Search for the cell housing the specified text and yield its [x, y] center coordinate. 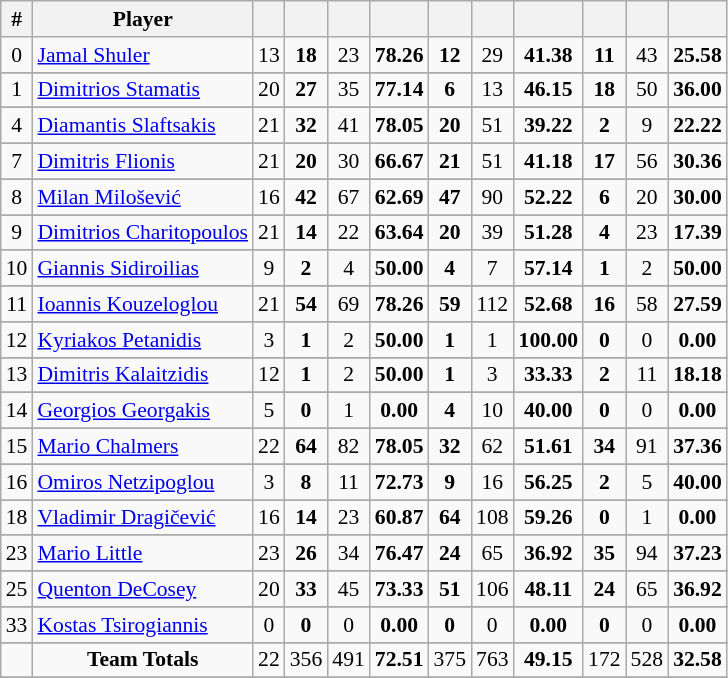
39 [492, 233]
27 [306, 90]
59.26 [548, 518]
41.38 [548, 55]
Vladimir Dragičević [142, 518]
375 [450, 660]
Mario Little [142, 554]
# [17, 19]
106 [492, 589]
67 [348, 197]
62 [492, 447]
39.22 [548, 126]
66.67 [400, 162]
30 [348, 162]
54 [306, 304]
Dimitrios Stamatis [142, 90]
Dimitris Kalaitzidis [142, 375]
18.18 [698, 375]
Mario Chalmers [142, 447]
25.58 [698, 55]
51.28 [548, 233]
45 [348, 589]
69 [348, 304]
47 [450, 197]
172 [604, 660]
41 [348, 126]
58 [648, 304]
Jamal Shuler [142, 55]
30.00 [698, 197]
41.18 [548, 162]
491 [348, 660]
112 [492, 304]
48.11 [548, 589]
528 [648, 660]
32.58 [698, 660]
62.69 [400, 197]
108 [492, 518]
73.33 [400, 589]
Ioannis Kouzeloglou [142, 304]
59 [450, 304]
Dimitris Flionis [142, 162]
Kostas Tsirogiannis [142, 625]
50 [648, 90]
15 [17, 447]
100.00 [548, 340]
77.14 [400, 90]
763 [492, 660]
27.59 [698, 304]
36.00 [698, 90]
76.47 [400, 554]
49.15 [548, 660]
51.61 [548, 447]
60.87 [400, 518]
Player [142, 19]
25 [17, 589]
Diamantis Slaftsakis [142, 126]
Quenton DeCosey [142, 589]
356 [306, 660]
72.51 [400, 660]
17 [604, 162]
Milan Milošević [142, 197]
Kyriakos Petanidis [142, 340]
17.39 [698, 233]
42 [306, 197]
Georgios Georgakis [142, 411]
72.73 [400, 482]
90 [492, 197]
37.23 [698, 554]
57.14 [548, 269]
82 [348, 447]
56.25 [548, 482]
94 [648, 554]
63.64 [400, 233]
Dimitrios Charitopoulos [142, 233]
Team Totals [142, 660]
Omiros Netzipoglou [142, 482]
30.36 [698, 162]
26 [306, 554]
29 [492, 55]
22.22 [698, 126]
52.68 [548, 304]
52.22 [548, 197]
56 [648, 162]
33.33 [548, 375]
37.36 [698, 447]
91 [648, 447]
Giannis Sidiroilias [142, 269]
46.15 [548, 90]
43 [648, 55]
